Pinpoint the cell where the given text exists, returning its (X, Y) midpoint coordinate. 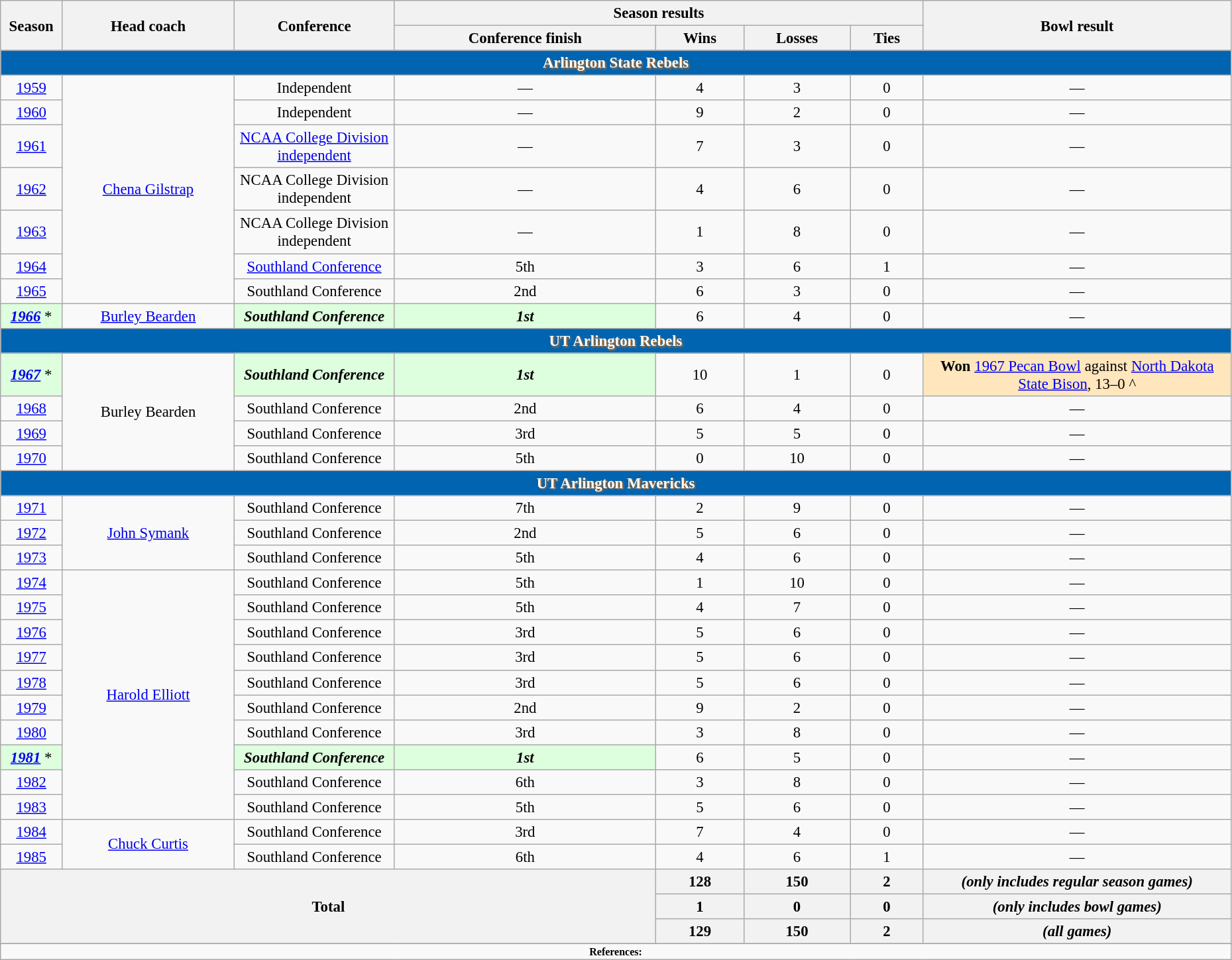
Won 1967 Pecan Bowl against North Dakota State Bison, 13–0 ^ (1077, 375)
1962 (32, 189)
Arlington State Rebels (616, 63)
Conference finish (525, 38)
Losses (797, 38)
1970 (32, 458)
1982 (32, 782)
1972 (32, 533)
128 (700, 882)
1968 (32, 409)
1961 (32, 147)
Total (329, 906)
129 (700, 932)
(only includes bowl games) (1077, 907)
1975 (32, 608)
1963 (32, 232)
Conference (314, 25)
7th (525, 508)
1983 (32, 807)
1977 (32, 658)
UT Arlington Mavericks (616, 483)
Harold Elliott (148, 695)
1964 (32, 266)
1965 (32, 291)
Chuck Curtis (148, 844)
Ties (887, 38)
Season (32, 25)
1978 (32, 682)
1966 * (32, 316)
1981 * (32, 757)
References: (616, 952)
1959 (32, 88)
Wins (700, 38)
1971 (32, 508)
1984 (32, 832)
1973 (32, 558)
1985 (32, 857)
1980 (32, 732)
1979 (32, 708)
(only includes regular season games) (1077, 882)
1967 * (32, 375)
Chena Gilstrap (148, 189)
Season results (659, 13)
(all games) (1077, 932)
Head coach (148, 25)
1976 (32, 633)
1974 (32, 583)
1960 (32, 113)
1969 (32, 433)
John Symank (148, 533)
Bowl result (1077, 25)
UT Arlington Rebels (616, 341)
